Provide the (x, y) coordinate of the cell's center where the given text is located.  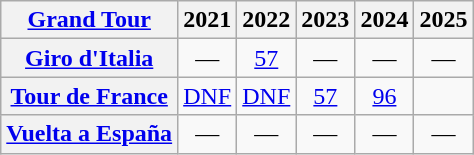
Vuelta a España (90, 134)
2021 (208, 20)
2024 (384, 20)
Grand Tour (90, 20)
96 (384, 96)
Tour de France (90, 96)
Giro d'Italia (90, 58)
2025 (444, 20)
2023 (326, 20)
2022 (266, 20)
